Determine the [X, Y] coordinate at the center of the cell enclosing the given text.  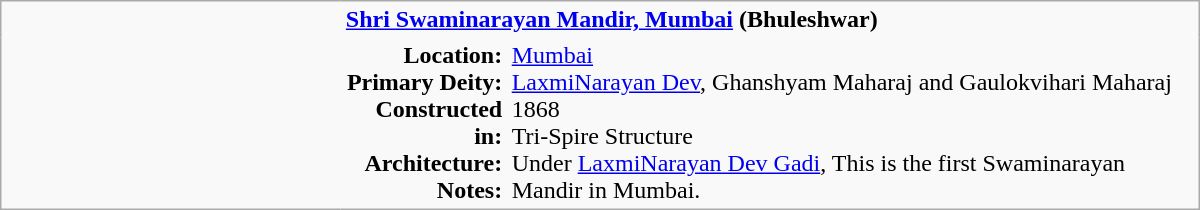
Shri Swaminarayan Mandir, Mumbai (Bhuleshwar) [770, 20]
Location:Primary Deity:Constructed in:Architecture:Notes: [424, 123]
